Search for the cell housing the specified text and yield its (X, Y) center coordinate. 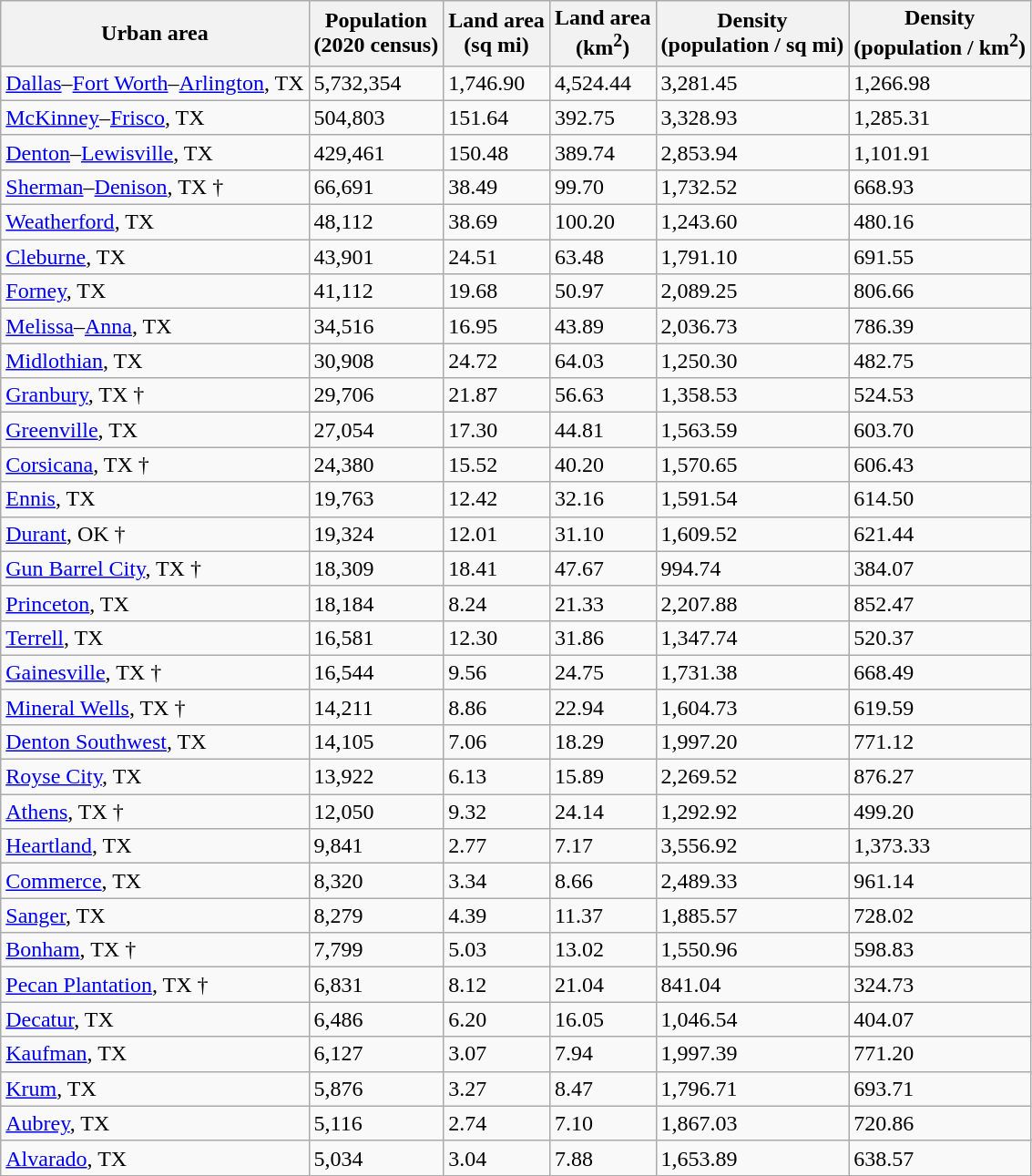
Granbury, TX † (155, 395)
728.02 (940, 915)
Mineral Wells, TX † (155, 707)
Midlothian, TX (155, 361)
3.07 (497, 1054)
1,796.71 (752, 1089)
7,799 (376, 950)
19.68 (497, 291)
18.29 (603, 741)
Decatur, TX (155, 1019)
668.93 (940, 187)
7.10 (603, 1123)
7.06 (497, 741)
786.39 (940, 326)
Athens, TX † (155, 812)
1,292.92 (752, 812)
24,380 (376, 465)
38.49 (497, 187)
McKinney–Frisco, TX (155, 118)
15.52 (497, 465)
606.43 (940, 465)
3.04 (497, 1158)
Cleburne, TX (155, 257)
Gun Barrel City, TX † (155, 568)
Melissa–Anna, TX (155, 326)
524.53 (940, 395)
18,309 (376, 568)
1,285.31 (940, 118)
Sherman–Denison, TX † (155, 187)
16.05 (603, 1019)
Terrell, TX (155, 638)
4.39 (497, 915)
6.20 (497, 1019)
43,901 (376, 257)
5,034 (376, 1158)
13.02 (603, 950)
8.24 (497, 603)
8.66 (603, 881)
12.01 (497, 534)
Sanger, TX (155, 915)
482.75 (940, 361)
5.03 (497, 950)
Princeton, TX (155, 603)
5,116 (376, 1123)
Krum, TX (155, 1089)
27,054 (376, 430)
1,046.54 (752, 1019)
100.20 (603, 222)
499.20 (940, 812)
693.71 (940, 1089)
Greenville, TX (155, 430)
Denton–Lewisville, TX (155, 152)
151.64 (497, 118)
2,269.52 (752, 777)
1,867.03 (752, 1123)
15.89 (603, 777)
3,281.45 (752, 83)
3.27 (497, 1089)
520.37 (940, 638)
34,516 (376, 326)
1,243.60 (752, 222)
16,544 (376, 672)
3,556.92 (752, 846)
603.70 (940, 430)
16.95 (497, 326)
47.67 (603, 568)
Durant, OK † (155, 534)
2,207.88 (752, 603)
720.86 (940, 1123)
14,105 (376, 741)
6,831 (376, 985)
5,876 (376, 1089)
614.50 (940, 499)
Kaufman, TX (155, 1054)
44.81 (603, 430)
21.33 (603, 603)
24.75 (603, 672)
1,604.73 (752, 707)
852.47 (940, 603)
Urban area (155, 34)
8.12 (497, 985)
9.32 (497, 812)
2,036.73 (752, 326)
Dallas–Fort Worth–Arlington, TX (155, 83)
Land area(sq mi) (497, 34)
12,050 (376, 812)
619.59 (940, 707)
2.77 (497, 846)
7.17 (603, 846)
8.47 (603, 1089)
389.74 (603, 152)
6,486 (376, 1019)
3,328.93 (752, 118)
1,347.74 (752, 638)
1,570.65 (752, 465)
Aubrey, TX (155, 1123)
16,581 (376, 638)
21.87 (497, 395)
392.75 (603, 118)
Population(2020 census) (376, 34)
56.63 (603, 395)
876.27 (940, 777)
638.57 (940, 1158)
Forney, TX (155, 291)
12.30 (497, 638)
4,524.44 (603, 83)
404.07 (940, 1019)
1,997.20 (752, 741)
1,653.89 (752, 1158)
31.10 (603, 534)
691.55 (940, 257)
9.56 (497, 672)
2,853.94 (752, 152)
11.37 (603, 915)
29,706 (376, 395)
1,885.57 (752, 915)
Bonham, TX † (155, 950)
Denton Southwest, TX (155, 741)
6,127 (376, 1054)
1,791.10 (752, 257)
150.48 (497, 152)
38.69 (497, 222)
18.41 (497, 568)
19,324 (376, 534)
1,746.90 (497, 83)
24.14 (603, 812)
621.44 (940, 534)
1,373.33 (940, 846)
50.97 (603, 291)
1,591.54 (752, 499)
5,732,354 (376, 83)
1,563.59 (752, 430)
Weatherford, TX (155, 222)
Royse City, TX (155, 777)
48,112 (376, 222)
14,211 (376, 707)
Pecan Plantation, TX † (155, 985)
3.34 (497, 881)
806.66 (940, 291)
Alvarado, TX (155, 1158)
Heartland, TX (155, 846)
7.94 (603, 1054)
22.94 (603, 707)
1,997.39 (752, 1054)
1,358.53 (752, 395)
8,320 (376, 881)
18,184 (376, 603)
24.51 (497, 257)
Density(population / sq mi) (752, 34)
63.48 (603, 257)
1,732.52 (752, 187)
1,609.52 (752, 534)
Land area(km2) (603, 34)
384.07 (940, 568)
40.20 (603, 465)
771.20 (940, 1054)
771.12 (940, 741)
6.13 (497, 777)
Density(population / km2) (940, 34)
17.30 (497, 430)
324.73 (940, 985)
598.83 (940, 950)
429,461 (376, 152)
21.04 (603, 985)
24.72 (497, 361)
2.74 (497, 1123)
1,250.30 (752, 361)
1,731.38 (752, 672)
1,101.91 (940, 152)
64.03 (603, 361)
13,922 (376, 777)
668.49 (940, 672)
Ennis, TX (155, 499)
66,691 (376, 187)
Commerce, TX (155, 881)
480.16 (940, 222)
961.14 (940, 881)
30,908 (376, 361)
Gainesville, TX † (155, 672)
1,550.96 (752, 950)
99.70 (603, 187)
8.86 (497, 707)
2,489.33 (752, 881)
9,841 (376, 846)
504,803 (376, 118)
31.86 (603, 638)
2,089.25 (752, 291)
41,112 (376, 291)
Corsicana, TX † (155, 465)
841.04 (752, 985)
32.16 (603, 499)
7.88 (603, 1158)
43.89 (603, 326)
8,279 (376, 915)
1,266.98 (940, 83)
12.42 (497, 499)
994.74 (752, 568)
19,763 (376, 499)
